Return the [x, y] coordinate for the center point of the cell that contains the specified text.  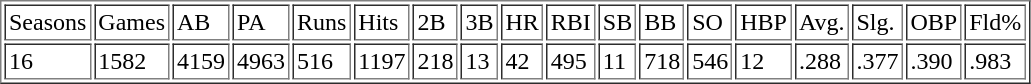
HBP [764, 22]
SB [617, 22]
42 [522, 62]
.983 [996, 62]
13 [480, 62]
Games [132, 22]
Fld% [996, 22]
SO [710, 22]
4159 [200, 62]
12 [764, 62]
Avg. [822, 22]
.390 [934, 62]
Hits [382, 22]
495 [570, 62]
Slg. [878, 22]
4963 [260, 62]
PA [260, 22]
3B [480, 22]
BB [662, 22]
HR [522, 22]
Runs [321, 22]
516 [321, 62]
AB [200, 22]
RBI [570, 22]
16 [47, 62]
11 [617, 62]
OBP [934, 22]
2B [436, 22]
718 [662, 62]
1197 [382, 62]
.377 [878, 62]
Seasons [47, 22]
.288 [822, 62]
218 [436, 62]
546 [710, 62]
1582 [132, 62]
